For the text-containing cell, return its midpoint in [X, Y] coordinate format. 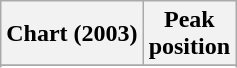
Chart (2003) [72, 34]
Peakposition [189, 34]
